Find where the given text appears and provide that cell's center as [X, Y] coordinate. 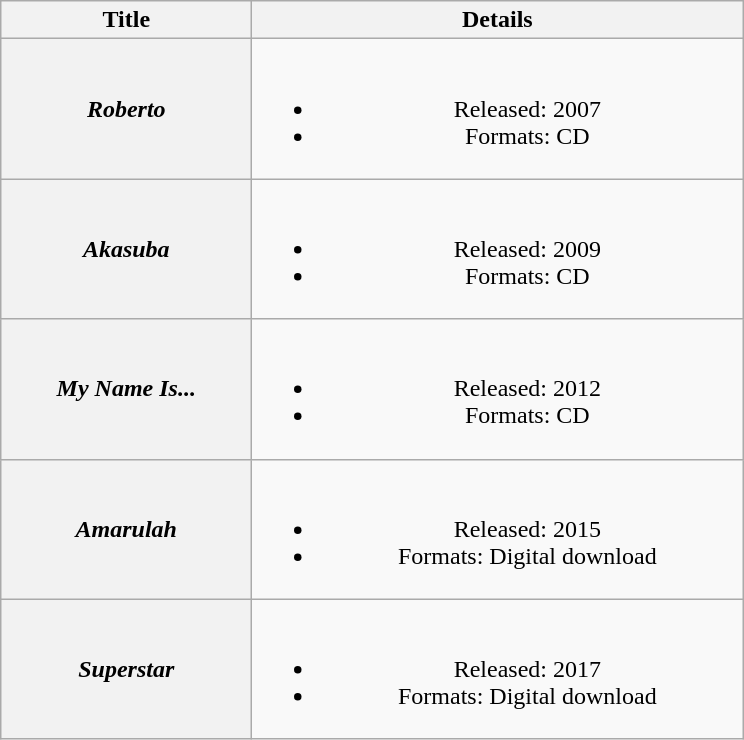
Released: 2012Formats: CD [498, 389]
Released: 2017Formats: Digital download [498, 669]
Roberto [126, 109]
Title [126, 20]
Superstar [126, 669]
Details [498, 20]
My Name Is... [126, 389]
Released: 2007Formats: CD [498, 109]
Amarulah [126, 529]
Akasuba [126, 249]
Released: 2015Formats: Digital download [498, 529]
Released: 2009Formats: CD [498, 249]
